Pinpoint the cell where the given text exists, returning its (X, Y) midpoint coordinate. 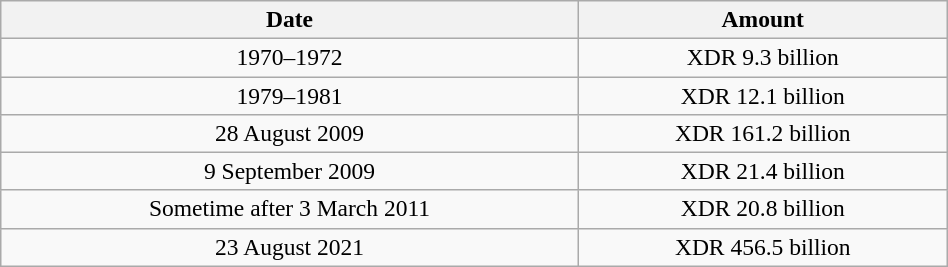
Amount (762, 19)
XDR 161.2 billion (762, 133)
XDR 9.3 billion (762, 57)
28 August 2009 (290, 133)
1970–1972 (290, 57)
9 September 2009 (290, 171)
Date (290, 19)
XDR 456.5 billion (762, 247)
XDR 12.1 billion (762, 95)
XDR 20.8 billion (762, 209)
23 August 2021 (290, 247)
1979–1981 (290, 95)
XDR 21.4 billion (762, 171)
Sometime after 3 March 2011 (290, 209)
